Extract the (x, y) coordinate from the center of the cell holding the provided text.  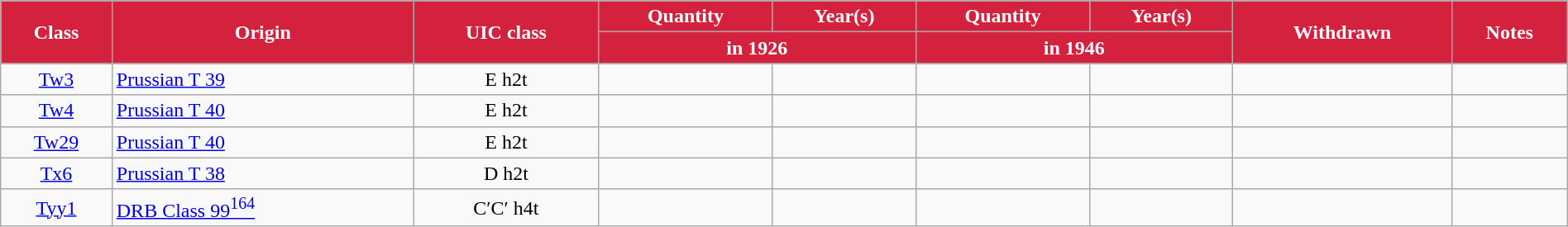
D h2t (506, 173)
Tw29 (56, 142)
Class (56, 32)
in 1946 (1074, 48)
Tw4 (56, 111)
Tx6 (56, 173)
Tw3 (56, 79)
Origin (263, 32)
UIC class (506, 32)
Prussian T 39 (263, 79)
C′C′ h4t (506, 208)
in 1926 (758, 48)
Tyy1 (56, 208)
DRB Class 99164 (263, 208)
Withdrawn (1343, 32)
Prussian T 38 (263, 173)
Notes (1509, 32)
